Capture the cell that displays the provided text and extract its (x, y) central coordinate. 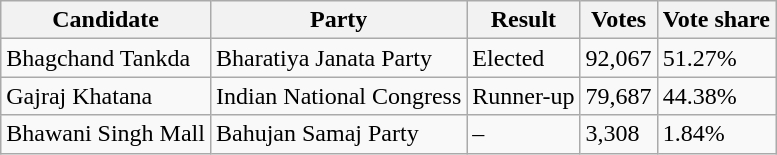
Candidate (106, 20)
Elected (524, 58)
3,308 (618, 134)
44.38% (716, 96)
Result (524, 20)
79,687 (618, 96)
Vote share (716, 20)
Party (338, 20)
Bharatiya Janata Party (338, 58)
Bahujan Samaj Party (338, 134)
Votes (618, 20)
Indian National Congress (338, 96)
Gajraj Khatana (106, 96)
Runner-up (524, 96)
Bhagchand Tankda (106, 58)
51.27% (716, 58)
92,067 (618, 58)
– (524, 134)
Bhawani Singh Mall (106, 134)
1.84% (716, 134)
